From the cell containing the given text, extract its center point as [x, y] coordinate. 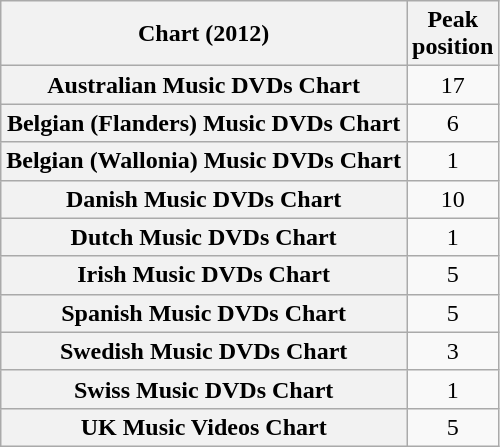
Dutch Music DVDs Chart [204, 237]
Swedish Music DVDs Chart [204, 351]
UK Music Videos Chart [204, 427]
6 [452, 123]
Belgian (Wallonia) Music DVDs Chart [204, 161]
17 [452, 85]
Danish Music DVDs Chart [204, 199]
10 [452, 199]
Swiss Music DVDs Chart [204, 389]
Peakposition [452, 34]
Irish Music DVDs Chart [204, 275]
Spanish Music DVDs Chart [204, 313]
Chart (2012) [204, 34]
3 [452, 351]
Australian Music DVDs Chart [204, 85]
Belgian (Flanders) Music DVDs Chart [204, 123]
